Search for the cell housing the specified text and yield its (x, y) center coordinate. 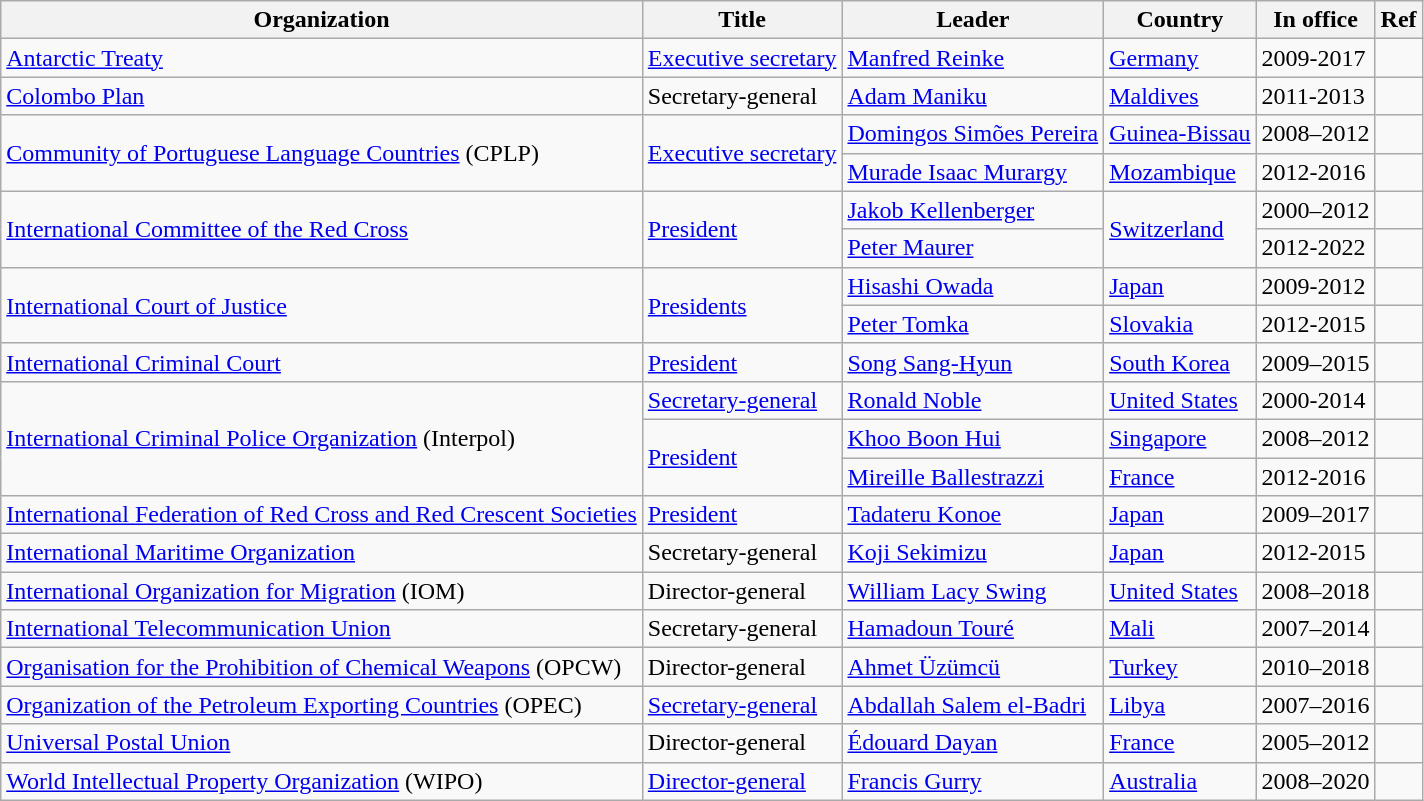
International Committee of the Red Cross (322, 229)
Leader (973, 20)
International Federation of Red Cross and Red Crescent Societies (322, 515)
Ref (1398, 20)
Guinea-Bissau (1180, 134)
Ronald Noble (973, 400)
World Intellectual Property Organization (WIPO) (322, 781)
Title (742, 20)
International Criminal Police Organization (Interpol) (322, 438)
2009-2017 (1316, 58)
Manfred Reinke (973, 58)
International Maritime Organization (322, 553)
Adam Maniku (973, 96)
Colombo Plan (322, 96)
2000–2012 (1316, 210)
2005–2012 (1316, 743)
Abdallah Salem el-Badri (973, 705)
William Lacy Swing (973, 591)
Antarctic Treaty (322, 58)
Organization (322, 20)
Maldives (1180, 96)
Organisation for the Prohibition of Chemical Weapons (OPCW) (322, 667)
Community of Portuguese Language Countries (CPLP) (322, 153)
Koji Sekimizu (973, 553)
Turkey (1180, 667)
In office (1316, 20)
International Criminal Court (322, 362)
2008–2018 (1316, 591)
Khoo Boon Hui (973, 438)
2009–2015 (1316, 362)
Mali (1180, 629)
Mozambique (1180, 172)
International Telecommunication Union (322, 629)
Australia (1180, 781)
2007–2014 (1316, 629)
2008–2020 (1316, 781)
Domingos Simões Pereira (973, 134)
South Korea (1180, 362)
Édouard Dayan (973, 743)
Country (1180, 20)
Slovakia (1180, 324)
Hamadoun Touré (973, 629)
Switzerland (1180, 229)
Mireille Ballestrazzi (973, 477)
2010–2018 (1316, 667)
Germany (1180, 58)
Singapore (1180, 438)
2007–2016 (1316, 705)
Organization of the Petroleum Exporting Countries (OPEC) (322, 705)
2009–2017 (1316, 515)
Hisashi Owada (973, 286)
2000-2014 (1316, 400)
Peter Tomka (973, 324)
International Organization for Migration (IOM) (322, 591)
Peter Maurer (973, 248)
Tadateru Konoe (973, 515)
Song Sang-Hyun (973, 362)
Francis Gurry (973, 781)
Ahmet Üzümcü (973, 667)
International Court of Justice (322, 305)
2009-2012 (1316, 286)
Presidents (742, 305)
Libya (1180, 705)
Murade Isaac Murargy (973, 172)
2012-2022 (1316, 248)
Universal Postal Union (322, 743)
Jakob Kellenberger (973, 210)
2011-2013 (1316, 96)
